Find where the given text appears and provide that cell's center as [x, y] coordinate. 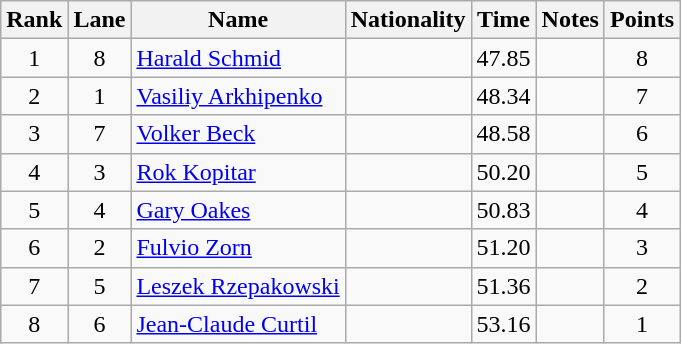
Rank [34, 20]
Harald Schmid [238, 58]
Volker Beck [238, 134]
Time [504, 20]
Rok Kopitar [238, 172]
51.20 [504, 248]
Jean-Claude Curtil [238, 324]
47.85 [504, 58]
Fulvio Zorn [238, 248]
51.36 [504, 286]
Gary Oakes [238, 210]
Leszek Rzepakowski [238, 286]
50.20 [504, 172]
Lane [100, 20]
Nationality [408, 20]
53.16 [504, 324]
Vasiliy Arkhipenko [238, 96]
Name [238, 20]
48.34 [504, 96]
50.83 [504, 210]
Points [642, 20]
48.58 [504, 134]
Notes [570, 20]
